Search for the cell housing the specified text and yield its [X, Y] center coordinate. 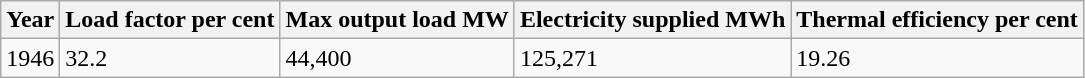
Electricity supplied MWh [652, 20]
1946 [30, 58]
Load factor per cent [170, 20]
125,271 [652, 58]
Max output load MW [397, 20]
32.2 [170, 58]
19.26 [938, 58]
Thermal efficiency per cent [938, 20]
44,400 [397, 58]
Year [30, 20]
